Detect which cell encompasses the target text, then output its (x, y) center coordinate. 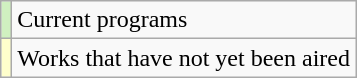
Works that have not yet been aired (184, 58)
Current programs (184, 20)
